Capture the cell that displays the provided text and extract its (X, Y) central coordinate. 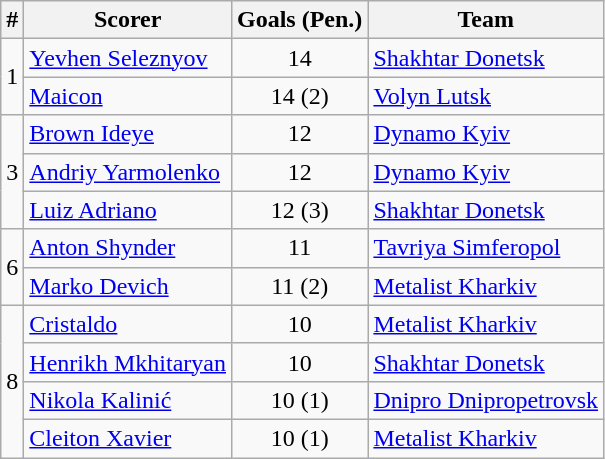
12 (3) (299, 210)
14 (299, 58)
Volyn Lutsk (486, 96)
Henrikh Mkhitaryan (128, 362)
8 (12, 381)
Brown Ideye (128, 134)
Maicon (128, 96)
Yevhen Seleznyov (128, 58)
# (12, 20)
Goals (Pen.) (299, 20)
11 (299, 248)
Anton Shynder (128, 248)
14 (2) (299, 96)
Team (486, 20)
3 (12, 172)
Scorer (128, 20)
Luiz Adriano (128, 210)
Dnipro Dnipropetrovsk (486, 400)
11 (2) (299, 286)
Cristaldo (128, 324)
6 (12, 267)
Andriy Yarmolenko (128, 172)
Marko Devich (128, 286)
1 (12, 77)
Cleiton Xavier (128, 438)
Nikola Kalinić (128, 400)
Tavriya Simferopol (486, 248)
